Extract the (x, y) coordinate from the center of the cell holding the provided text.  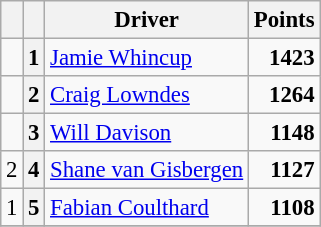
Driver (147, 20)
1148 (284, 133)
Jamie Whincup (147, 58)
1423 (284, 58)
1127 (284, 170)
1264 (284, 95)
Will Davison (147, 133)
Shane van Gisbergen (147, 170)
Craig Lowndes (147, 95)
1108 (284, 208)
Points (284, 20)
5 (34, 208)
4 (34, 170)
Fabian Coulthard (147, 208)
3 (34, 133)
